Locate the cell with the specified text and output its [x, y] center coordinate. 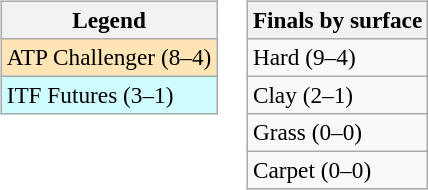
Finals by surface [337, 20]
Carpet (0–0) [337, 171]
ITF Futures (3–1) [108, 95]
Hard (9–4) [337, 57]
ATP Challenger (8–4) [108, 57]
Clay (2–1) [337, 95]
Legend [108, 20]
Grass (0–0) [337, 133]
